Return the (X, Y) coordinate for the center point of the cell that contains the specified text.  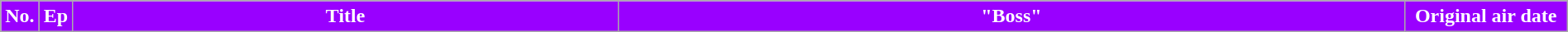
Original air date (1485, 16)
"Boss" (1011, 16)
Title (346, 16)
No. (20, 16)
Ep (55, 16)
